From the cell containing the given text, extract its center point as [x, y] coordinate. 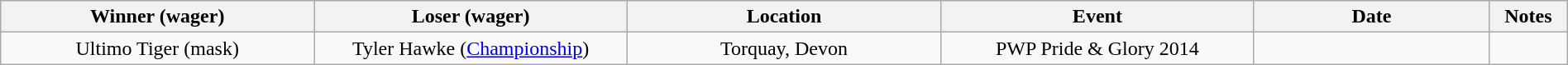
Winner (wager) [157, 17]
PWP Pride & Glory 2014 [1097, 48]
Loser (wager) [471, 17]
Tyler Hawke (Championship) [471, 48]
Date [1371, 17]
Event [1097, 17]
Notes [1528, 17]
Torquay, Devon [784, 48]
Location [784, 17]
Ultimo Tiger (mask) [157, 48]
